Identify which cell holds the provided text, then report its (x, y) central coordinate. 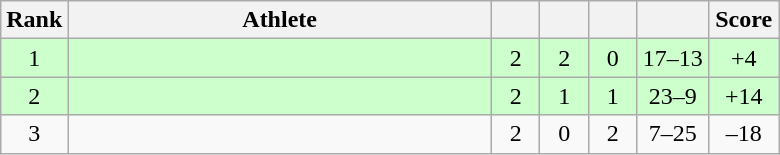
Score (744, 20)
Athlete (280, 20)
17–13 (672, 58)
23–9 (672, 96)
7–25 (672, 134)
Rank (34, 20)
+4 (744, 58)
+14 (744, 96)
–18 (744, 134)
3 (34, 134)
